From the cell containing the given text, extract its center point as [X, Y] coordinate. 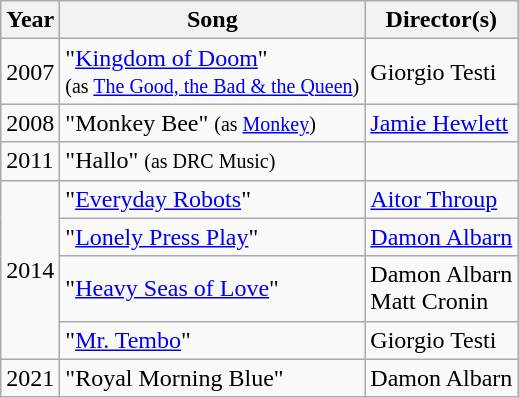
2014 [30, 270]
Director(s) [442, 20]
"Lonely Press Play" [212, 237]
"Everyday Robots" [212, 199]
"Kingdom of Doom" (as The Good, the Bad & the Queen) [212, 72]
2011 [30, 161]
"Heavy Seas of Love" [212, 288]
Jamie Hewlett [442, 123]
Year [30, 20]
"Monkey Bee" (as Monkey) [212, 123]
Damon AlbarnMatt Cronin [442, 288]
2008 [30, 123]
2007 [30, 72]
Song [212, 20]
"Royal Morning Blue" [212, 378]
"Mr. Tembo" [212, 340]
"Hallo" (as DRC Music) [212, 161]
Aitor Throup [442, 199]
2021 [30, 378]
